From the cell containing the given text, extract its center point as (X, Y) coordinate. 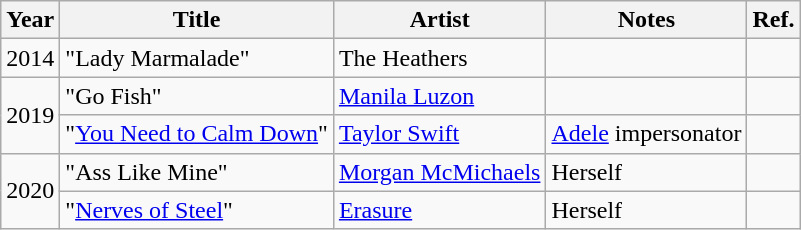
Adele impersonator (646, 134)
The Heathers (440, 58)
2020 (30, 191)
Notes (646, 20)
"Ass Like Mine" (197, 172)
2019 (30, 115)
Title (197, 20)
Erasure (440, 210)
"You Need to Calm Down" (197, 134)
"Lady Marmalade" (197, 58)
Year (30, 20)
Artist (440, 20)
Taylor Swift (440, 134)
Ref. (774, 20)
Manila Luzon (440, 96)
"Nerves of Steel" (197, 210)
2014 (30, 58)
Morgan McMichaels (440, 172)
"Go Fish" (197, 96)
